Identify which cell holds the provided text, then report its [x, y] central coordinate. 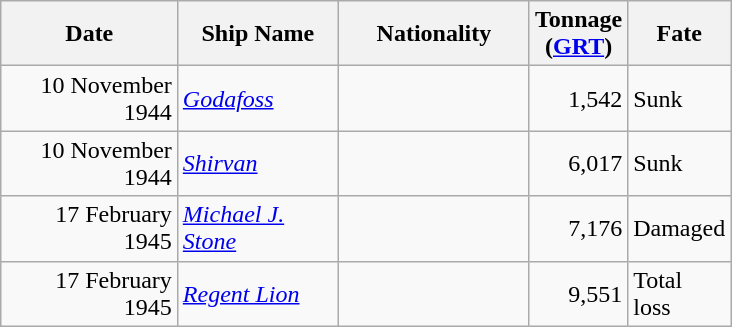
Total loss [680, 294]
7,176 [578, 228]
Nationality [434, 34]
6,017 [578, 164]
Regent Lion [258, 294]
Date [89, 34]
9,551 [578, 294]
Godafoss [258, 98]
Damaged [680, 228]
Fate [680, 34]
Ship Name [258, 34]
Tonnage (GRT) [578, 34]
Michael J. Stone [258, 228]
Shirvan [258, 164]
1,542 [578, 98]
